Capture the cell that displays the provided text and extract its [X, Y] central coordinate. 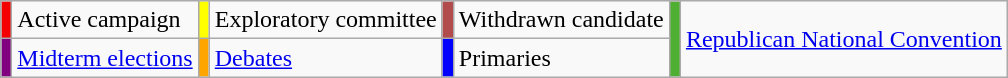
Exploratory committee [326, 20]
Debates [326, 58]
Republican National Convention [844, 39]
Midterm elections [105, 58]
Active campaign [105, 20]
Primaries [561, 58]
Withdrawn candidate [561, 20]
